Find where the given text appears and provide that cell's center as (x, y) coordinate. 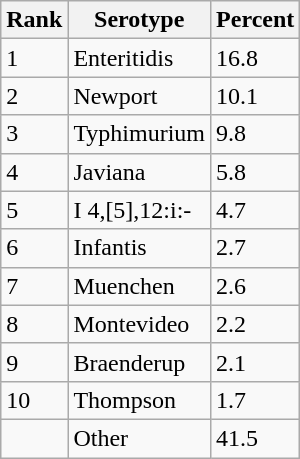
5 (34, 210)
Infantis (140, 248)
41.5 (256, 438)
Other (140, 438)
Rank (34, 20)
2.7 (256, 248)
3 (34, 134)
Thompson (140, 400)
Montevideo (140, 324)
10 (34, 400)
4.7 (256, 210)
2.2 (256, 324)
7 (34, 286)
6 (34, 248)
9.8 (256, 134)
4 (34, 172)
Muenchen (140, 286)
Newport (140, 96)
9 (34, 362)
5.8 (256, 172)
I 4,[5],12:i:- (140, 210)
Enteritidis (140, 58)
1.7 (256, 400)
8 (34, 324)
1 (34, 58)
16.8 (256, 58)
2 (34, 96)
Javiana (140, 172)
2.6 (256, 286)
Percent (256, 20)
2.1 (256, 362)
Braenderup (140, 362)
10.1 (256, 96)
Serotype (140, 20)
Typhimurium (140, 134)
